Find where the given text appears and provide that cell's center as (x, y) coordinate. 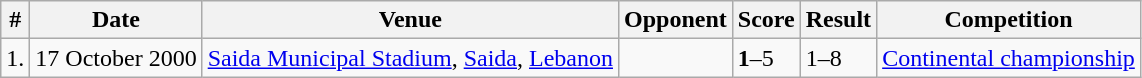
1. (16, 58)
Date (116, 20)
Saida Municipal Stadium, Saida, Lebanon (410, 58)
Score (766, 20)
Opponent (676, 20)
1–8 (838, 58)
1–5 (766, 58)
# (16, 20)
Competition (1009, 20)
17 October 2000 (116, 58)
Result (838, 20)
Venue (410, 20)
Continental championship (1009, 58)
